Capture the cell that displays the provided text and extract its (x, y) central coordinate. 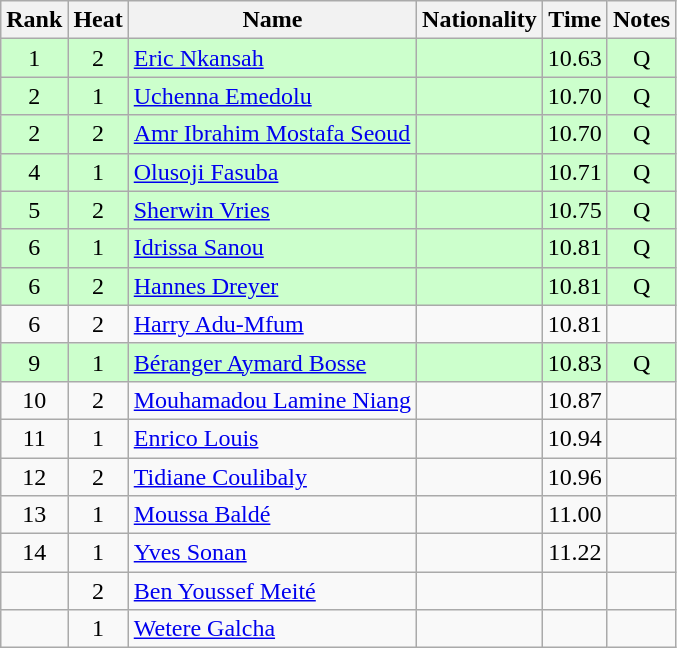
Moussa Baldé (272, 515)
10.71 (574, 172)
Olusoji Fasuba (272, 172)
Rank (34, 20)
Béranger Aymard Bosse (272, 362)
Amr Ibrahim Mostafa Seoud (272, 134)
Harry Adu-Mfum (272, 324)
5 (34, 210)
Wetere Galcha (272, 629)
4 (34, 172)
Eric Nkansah (272, 58)
Heat (98, 20)
13 (34, 515)
10.87 (574, 400)
11 (34, 438)
Uchenna Emedolu (272, 96)
Name (272, 20)
12 (34, 477)
Enrico Louis (272, 438)
10.63 (574, 58)
10.83 (574, 362)
Tidiane Coulibaly (272, 477)
Hannes Dreyer (272, 286)
11.00 (574, 515)
Ben Youssef Meité (272, 591)
9 (34, 362)
14 (34, 553)
Notes (641, 20)
10 (34, 400)
10.96 (574, 477)
Yves Sonan (272, 553)
Time (574, 20)
Nationality (480, 20)
Sherwin Vries (272, 210)
10.75 (574, 210)
10.94 (574, 438)
Mouhamadou Lamine Niang (272, 400)
Idrissa Sanou (272, 248)
11.22 (574, 553)
